Return the [x, y] coordinate for the center point of the cell that contains the specified text.  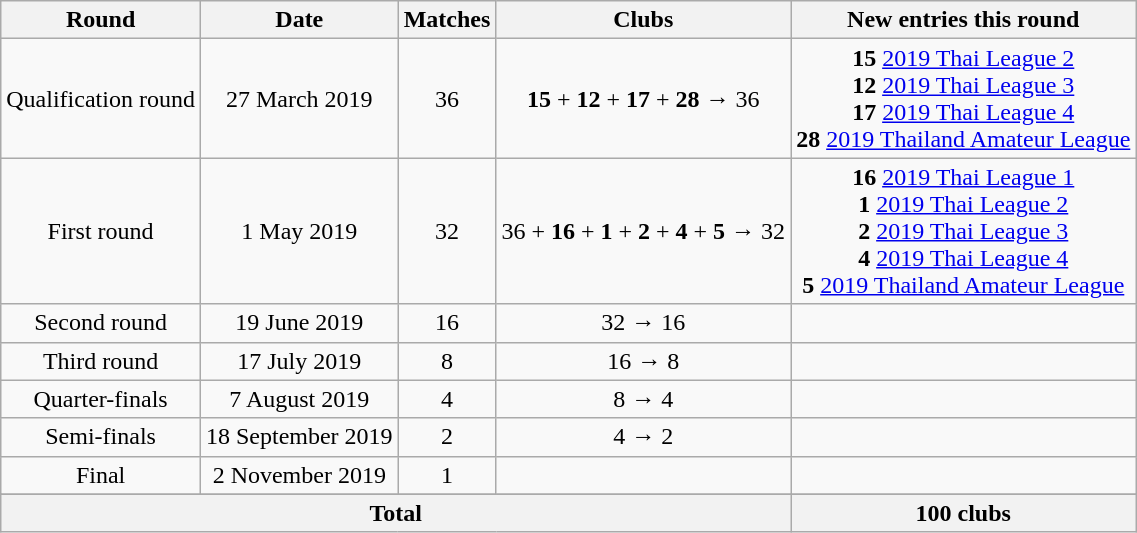
36 [447, 98]
Quarter-finals [101, 399]
Semi-finals [101, 437]
32 → 16 [644, 323]
19 June 2019 [299, 323]
16 → 8 [644, 361]
Qualification round [101, 98]
17 July 2019 [299, 361]
4 [447, 399]
Final [101, 475]
15 + 12 + 17 + 28 → 36 [644, 98]
2 November 2019 [299, 475]
New entries this round [964, 20]
27 March 2019 [299, 98]
1 May 2019 [299, 231]
8 [447, 361]
First round [101, 231]
Matches [447, 20]
Third round [101, 361]
32 [447, 231]
2 [447, 437]
36 + 16 + 1 + 2 + 4 + 5 → 32 [644, 231]
8 → 4 [644, 399]
7 August 2019 [299, 399]
Second round [101, 323]
Clubs [644, 20]
Total [396, 513]
Round [101, 20]
16 [447, 323]
1 [447, 475]
Date [299, 20]
100 clubs [964, 513]
16 2019 Thai League 11 2019 Thai League 22 2019 Thai League 34 2019 Thai League 45 2019 Thailand Amateur League [964, 231]
4 → 2 [644, 437]
18 September 2019 [299, 437]
15 2019 Thai League 212 2019 Thai League 317 2019 Thai League 428 2019 Thailand Amateur League [964, 98]
